Find where the given text appears and provide that cell's center as (X, Y) coordinate. 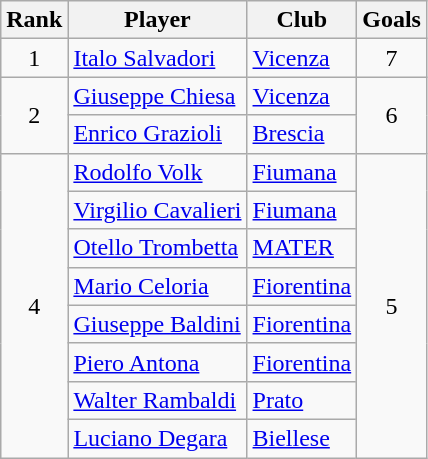
6 (392, 115)
Prato (302, 400)
4 (34, 305)
Enrico Grazioli (158, 134)
Player (158, 20)
2 (34, 115)
1 (34, 58)
Italo Salvadori (158, 58)
Rank (34, 20)
5 (392, 305)
Otello Trombetta (158, 248)
Walter Rambaldi (158, 400)
Mario Celoria (158, 286)
Giuseppe Baldini (158, 324)
Virgilio Cavalieri (158, 210)
Giuseppe Chiesa (158, 96)
Piero Antona (158, 362)
Rodolfo Volk (158, 172)
MATER (302, 248)
Goals (392, 20)
7 (392, 58)
Luciano Degara (158, 438)
Club (302, 20)
Biellese (302, 438)
Brescia (302, 134)
